Find where the given text appears and provide that cell's center as (X, Y) coordinate. 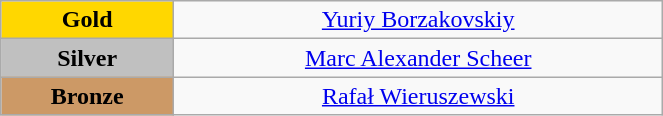
Silver (88, 58)
Marc Alexander Scheer (418, 58)
Gold (88, 20)
Bronze (88, 96)
Rafał Wieruszewski (418, 96)
Yuriy Borzakovskiy (418, 20)
